Extract the [X, Y] coordinate from the center of the cell holding the provided text.  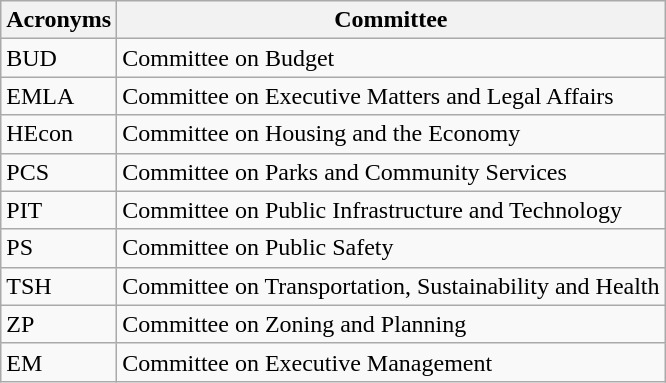
Committee on Zoning and Planning [391, 324]
Committee on Transportation, Sustainability and Health [391, 286]
HEcon [59, 134]
TSH [59, 286]
ZP [59, 324]
Committee on Executive Matters and Legal Affairs [391, 96]
PIT [59, 210]
PS [59, 248]
Committee on Public Safety [391, 248]
BUD [59, 58]
EM [59, 362]
EMLA [59, 96]
Committee on Budget [391, 58]
Committee on Executive Management [391, 362]
Committee [391, 20]
Committee on Parks and Community Services [391, 172]
Committee on Housing and the Economy [391, 134]
PCS [59, 172]
Acronyms [59, 20]
Committee on Public Infrastructure and Technology [391, 210]
